Scan for the cell matching the given text and deliver its (x, y) coordinate at center. 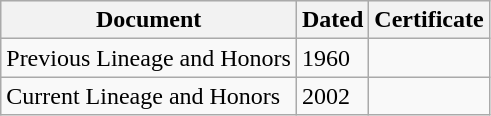
1960 (332, 58)
2002 (332, 96)
Document (149, 20)
Previous Lineage and Honors (149, 58)
Current Lineage and Honors (149, 96)
Certificate (429, 20)
Dated (332, 20)
